Capture the cell that displays the provided text and extract its [X, Y] central coordinate. 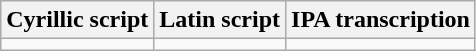
Cyrillic script [78, 20]
Latin script [220, 20]
IPA transcription [381, 20]
